Return the (x, y) coordinate for the center point of the cell that contains the specified text.  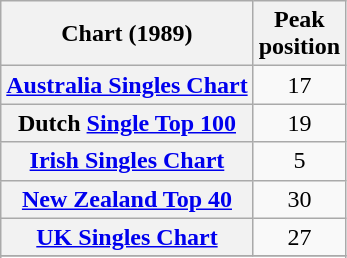
Chart (1989) (127, 34)
New Zealand Top 40 (127, 199)
27 (299, 237)
5 (299, 161)
Australia Singles Chart (127, 85)
19 (299, 123)
30 (299, 199)
UK Singles Chart (127, 237)
Irish Singles Chart (127, 161)
Dutch Single Top 100 (127, 123)
Peakposition (299, 34)
17 (299, 85)
